Determine the (X, Y) coordinate at the center of the cell enclosing the given text.  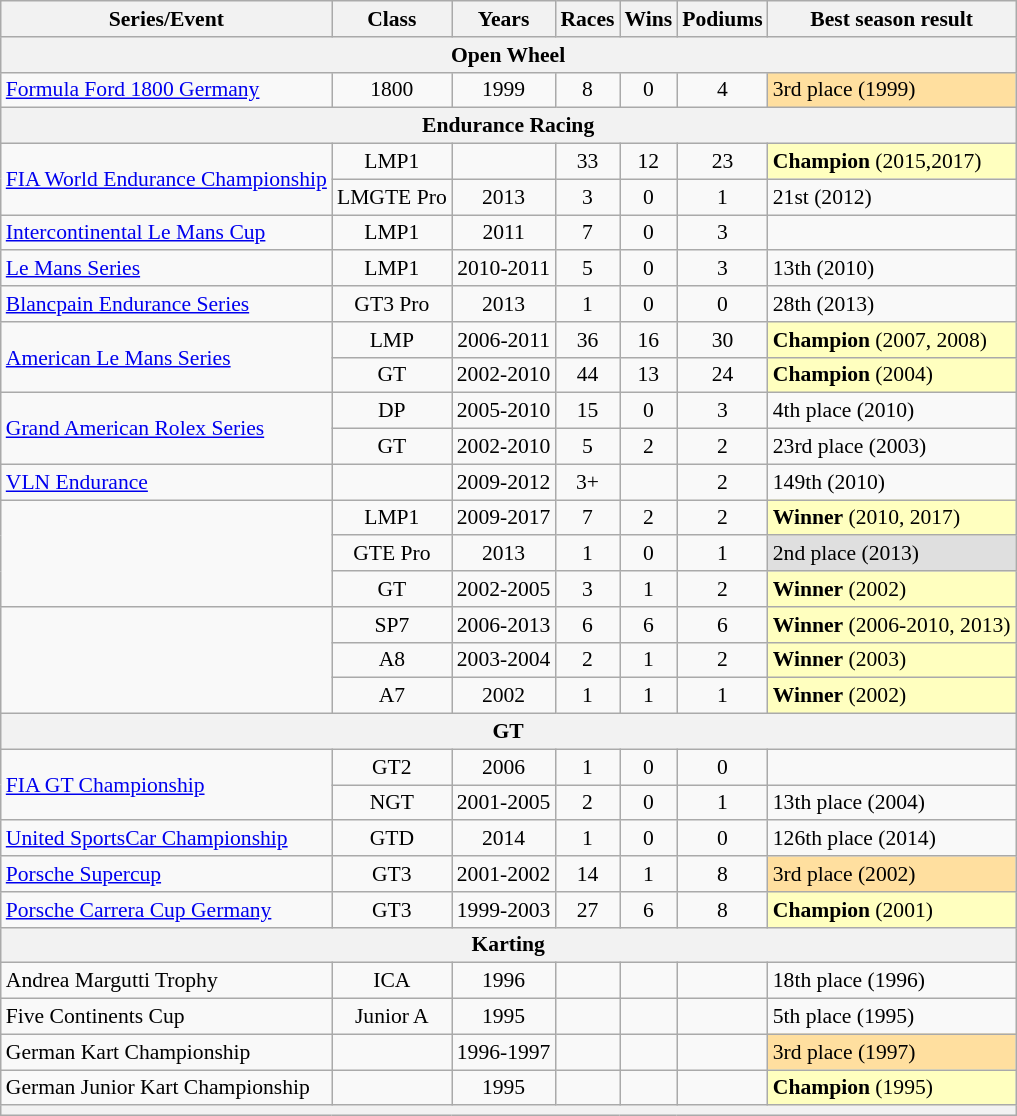
2005-2010 (504, 411)
2011 (504, 233)
DP (392, 411)
Champion (2007, 2008) (892, 340)
28th (2013) (892, 304)
149th (2010) (892, 482)
United SportsCar Championship (166, 839)
LMP (392, 340)
Porsche Carrera Cup Germany (166, 910)
Intercontinental Le Mans Cup (166, 233)
2009-2012 (504, 482)
Winner (2003) (892, 660)
2001-2005 (504, 803)
36 (587, 340)
2nd place (2013) (892, 554)
Formula Ford 1800 Germany (166, 90)
2006-2013 (504, 625)
15 (587, 411)
Wins (649, 19)
German Kart Championship (166, 1052)
A7 (392, 696)
23rd place (2003) (892, 447)
16 (649, 340)
SP7 (392, 625)
Series/Event (166, 19)
13th (2010) (892, 269)
2006-2011 (504, 340)
126th place (2014) (892, 839)
GTD (392, 839)
GT2 (392, 767)
18th place (1996) (892, 981)
12 (649, 162)
Best season result (892, 19)
2010-2011 (504, 269)
4 (722, 90)
Winner (2010, 2017) (892, 518)
Porsche Supercup (166, 874)
ICA (392, 981)
1996 (504, 981)
NGT (392, 803)
Five Continents Cup (166, 1017)
3rd place (2002) (892, 874)
Champion (2001) (892, 910)
Le Mans Series (166, 269)
Winner (2006-2010, 2013) (892, 625)
14 (587, 874)
2009-2017 (504, 518)
American Le Mans Series (166, 358)
2001-2002 (504, 874)
3+ (587, 482)
3rd place (1997) (892, 1052)
23 (722, 162)
Podiums (722, 19)
Blancpain Endurance Series (166, 304)
5th place (1995) (892, 1017)
Years (504, 19)
27 (587, 910)
Champion (2004) (892, 375)
A8 (392, 660)
GTE Pro (392, 554)
2006 (504, 767)
2002 (504, 696)
VLN Endurance (166, 482)
Champion (1995) (892, 1088)
Races (587, 19)
4th place (2010) (892, 411)
Junior A (392, 1017)
LMGTE Pro (392, 197)
3rd place (1999) (892, 90)
2003-2004 (504, 660)
2014 (504, 839)
Andrea Margutti Trophy (166, 981)
German Junior Kart Championship (166, 1088)
2002-2005 (504, 589)
44 (587, 375)
24 (722, 375)
FIA GT Championship (166, 784)
GT3 Pro (392, 304)
Karting (508, 945)
21st (2012) (892, 197)
1999 (504, 90)
33 (587, 162)
Grand American Rolex Series (166, 428)
FIA World Endurance Championship (166, 180)
13 (649, 375)
Open Wheel (508, 55)
Class (392, 19)
13th place (2004) (892, 803)
1996-1997 (504, 1052)
Champion (2015,2017) (892, 162)
1800 (392, 90)
1999-2003 (504, 910)
30 (722, 340)
Endurance Racing (508, 126)
